Scan for the cell matching the given text and deliver its [x, y] coordinate at center. 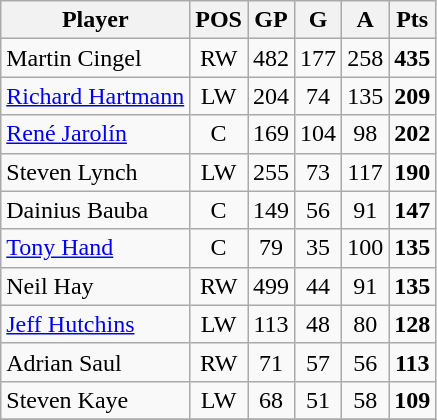
Pts [412, 20]
48 [318, 324]
A [366, 20]
35 [318, 248]
Steven Lynch [96, 172]
499 [272, 286]
Martin Cingel [96, 58]
Dainius Bauba [96, 210]
Tony Hand [96, 248]
G [318, 20]
104 [318, 134]
177 [318, 58]
147 [412, 210]
435 [412, 58]
109 [412, 400]
44 [318, 286]
117 [366, 172]
51 [318, 400]
258 [366, 58]
Neil Hay [96, 286]
149 [272, 210]
98 [366, 134]
Jeff Hutchins [96, 324]
482 [272, 58]
René Jarolín [96, 134]
74 [318, 96]
POS [219, 20]
169 [272, 134]
58 [366, 400]
57 [318, 362]
128 [412, 324]
Adrian Saul [96, 362]
255 [272, 172]
Steven Kaye [96, 400]
GP [272, 20]
202 [412, 134]
71 [272, 362]
68 [272, 400]
209 [412, 96]
79 [272, 248]
204 [272, 96]
100 [366, 248]
Richard Hartmann [96, 96]
80 [366, 324]
Player [96, 20]
190 [412, 172]
73 [318, 172]
